Output the (x, y) coordinate of the center of the cell containing the given text.  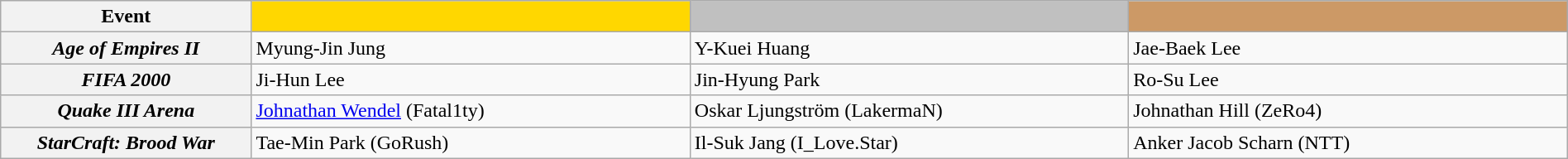
Jae-Baek Lee (1348, 48)
Age of Empires II (126, 48)
StarCraft: Brood War (126, 142)
Oskar Ljungström (LakermaN) (909, 111)
Y-Kuei Huang (909, 48)
Ro-Su Lee (1348, 79)
Ji-Hun Lee (471, 79)
Il-Suk Jang (I_Love.Star) (909, 142)
Johnathan Hill (ZeRo4) (1348, 111)
Tae-Min Park (GoRush) (471, 142)
Anker Jacob Scharn (NTT) (1348, 142)
Jin-Hyung Park (909, 79)
Event (126, 17)
FIFA 2000 (126, 79)
Quake III Arena (126, 111)
Myung-Jin Jung (471, 48)
Johnathan Wendel (Fatal1ty) (471, 111)
